Scan for the cell matching the given text and deliver its (x, y) coordinate at center. 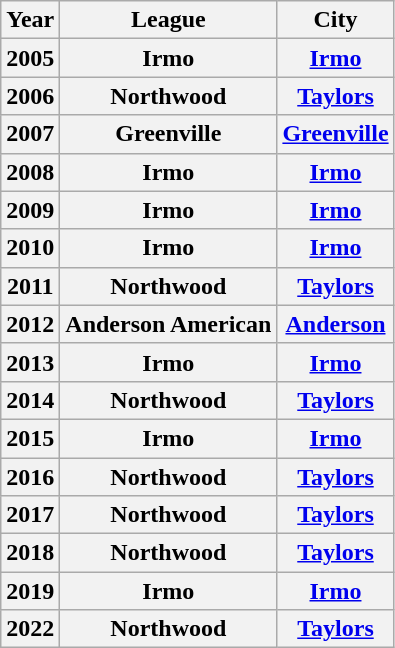
2010 (30, 248)
2007 (30, 134)
2019 (30, 591)
2015 (30, 438)
2011 (30, 286)
2013 (30, 362)
2018 (30, 553)
2017 (30, 515)
Anderson American (168, 324)
2014 (30, 400)
2005 (30, 58)
Year (30, 20)
City (336, 20)
Anderson (336, 324)
2022 (30, 629)
2008 (30, 172)
League (168, 20)
2006 (30, 96)
2009 (30, 210)
2012 (30, 324)
2016 (30, 477)
